Extract the (x, y) coordinate from the center of the cell holding the provided text.  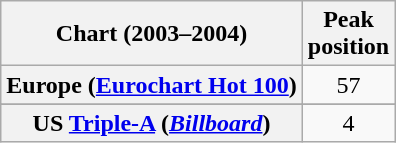
Peakposition (348, 34)
Europe (Eurochart Hot 100) (152, 85)
US Triple-A (Billboard) (152, 123)
57 (348, 85)
Chart (2003–2004) (152, 34)
4 (348, 123)
